Search for the cell housing the specified text and yield its (X, Y) center coordinate. 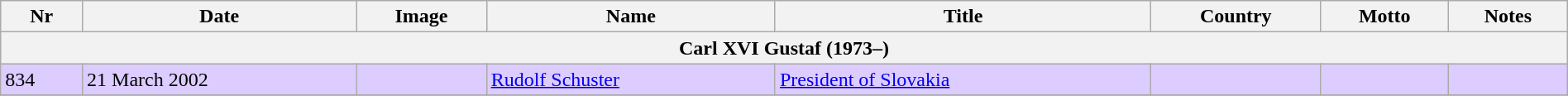
Title (963, 17)
Motto (1384, 17)
Rudolf Schuster (630, 79)
Image (422, 17)
21 March 2002 (220, 79)
Notes (1508, 17)
Carl XVI Gustaf (1973–) (784, 48)
Nr (41, 17)
Country (1236, 17)
Name (630, 17)
President of Slovakia (963, 79)
Date (220, 17)
834 (41, 79)
